For the text-containing cell, return its midpoint in (X, Y) coordinate format. 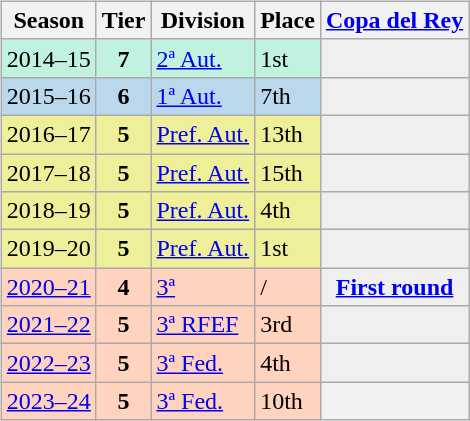
2ª Aut. (203, 58)
Copa del Rey (394, 20)
2019–20 (48, 249)
6 (124, 96)
1ª Aut. (203, 96)
13th (288, 134)
/ (288, 287)
2014–15 (48, 58)
2021–22 (48, 325)
2023–24 (48, 401)
7th (288, 96)
Division (203, 20)
4 (124, 287)
Tier (124, 20)
2020–21 (48, 287)
First round (394, 287)
15th (288, 173)
2022–23 (48, 363)
2015–16 (48, 96)
3ª RFEF (203, 325)
3ª (203, 287)
2016–17 (48, 134)
Place (288, 20)
3rd (288, 325)
Season (48, 20)
2017–18 (48, 173)
7 (124, 58)
2018–19 (48, 211)
10th (288, 401)
